Return (X, Y) of the center of cell containing provided text 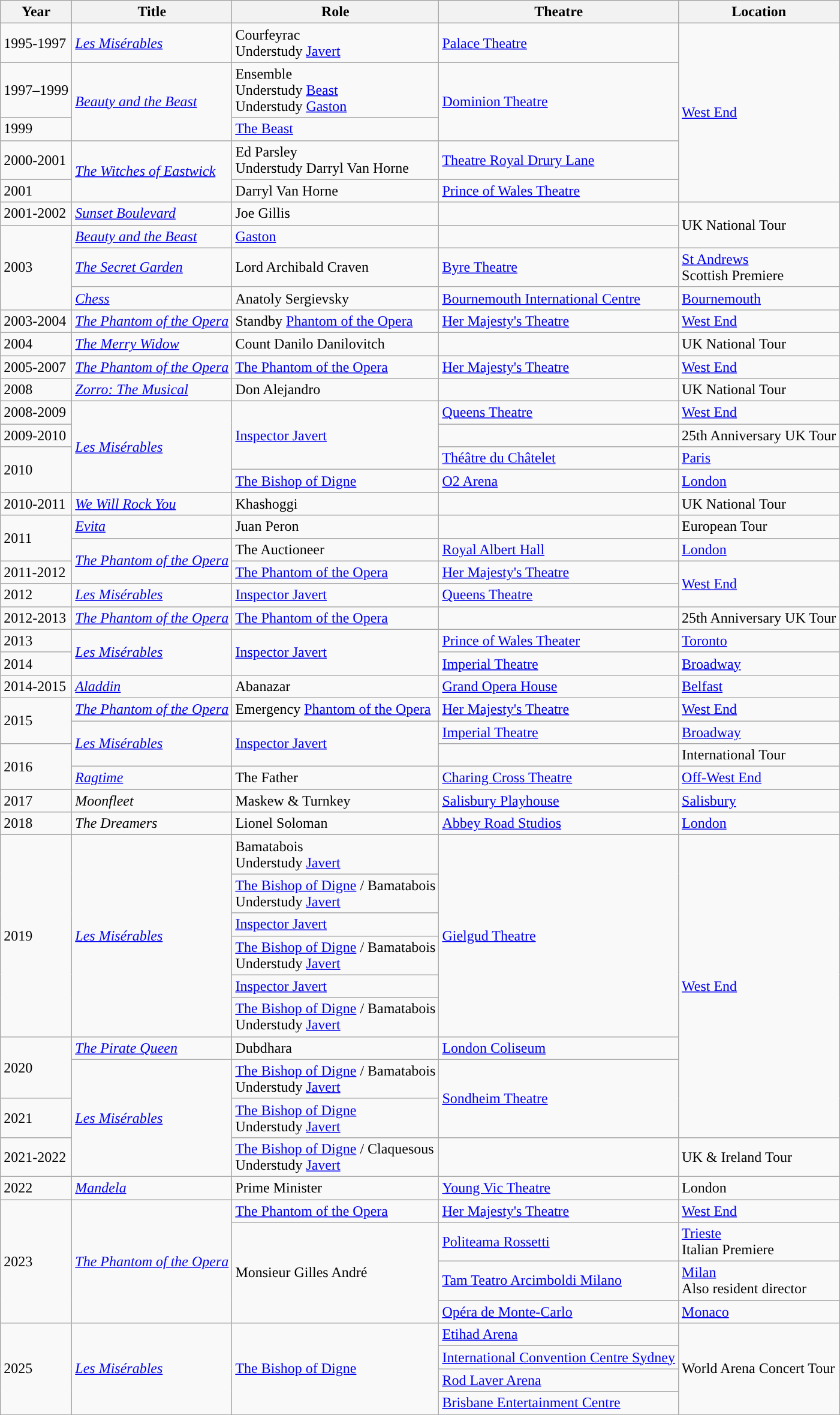
Brisbane Entertainment Centre (559, 1403)
Rod Laver Arena (559, 1380)
2010 (36, 470)
St AndrewsScottish Premiere (759, 268)
Abanazar (336, 686)
The Secret Garden (152, 268)
Maskew & Turnkey (336, 801)
2000-2001 (36, 160)
2018 (36, 824)
Aladdin (152, 686)
Year (36, 12)
The Bishop of DigneUnderstudy Javert (336, 1118)
The Pirate Queen (152, 1048)
2020 (36, 1068)
Chess (152, 298)
2003 (36, 268)
2021-2022 (36, 1156)
Palace Theatre (559, 43)
Politeama Rossetti (559, 1242)
Byre Theatre (559, 268)
2001 (36, 191)
2016 (36, 767)
Count Danilo Danilovitch (336, 344)
Don Alejandro (336, 390)
MilanAlso resident director (759, 1281)
London Coliseum (559, 1048)
Prime Minister (336, 1188)
2003-2004 (36, 321)
Toronto (759, 641)
2013 (36, 641)
Royal Albert Hall (559, 549)
Tam Teatro Arcimboldi Milano (559, 1281)
1995-1997 (36, 43)
The Merry Widow (152, 344)
Lord Archibald Craven (336, 268)
BamataboisUnderstudy Javert (336, 854)
1997–1999 (36, 90)
European Tour (759, 527)
Paris (759, 458)
Théâtre du Châtelet (559, 458)
2008-2009 (36, 413)
Sunset Boulevard (152, 214)
Evita (152, 527)
Ragtime (152, 778)
2011-2012 (36, 572)
2011 (36, 538)
2017 (36, 801)
Lionel Soloman (336, 824)
O2 Arena (559, 481)
Dominion Theatre (559, 101)
2014-2015 (36, 686)
Prince of Wales Theatre (559, 191)
UK & Ireland Tour (759, 1156)
Monaco (759, 1312)
The Father (336, 778)
The Witches of Eastwick (152, 172)
Etihad Arena (559, 1335)
World Arena Concert Tour (759, 1369)
TriesteItalian Premiere (759, 1242)
Zorro: The Musical (152, 390)
2014 (36, 663)
Dubdhara (336, 1048)
Moonfleet (152, 801)
Juan Peron (336, 527)
Belfast (759, 686)
Khashoggi (336, 504)
Emergency Phantom of the Opera (336, 709)
Standby Phantom of the Opera (336, 321)
2021 (36, 1118)
Title (152, 12)
Role (336, 12)
Charing Cross Theatre (559, 778)
2005-2007 (36, 366)
2012 (36, 595)
Off-West End (759, 778)
The Auctioneer (336, 549)
EnsembleUnderstudy BeastUnderstudy Gaston (336, 90)
Gaston (336, 236)
International Convention Centre Sydney (559, 1357)
Opéra de Monte-Carlo (559, 1312)
Theatre (559, 12)
Prince of Wales Theater (559, 641)
Grand Opera House (559, 686)
We Will Rock You (152, 504)
2025 (36, 1369)
Salisbury Playhouse (559, 801)
Gielgud Theatre (559, 936)
The Dreamers (152, 824)
Bournemouth International Centre (559, 298)
2008 (36, 390)
The Beast (336, 129)
Sondheim Theatre (559, 1098)
2001-2002 (36, 214)
2022 (36, 1188)
Abbey Road Studios (559, 824)
The Bishop of Digne / ClaquesousUnderstudy Javert (336, 1156)
2019 (36, 936)
Monsieur Gilles André (336, 1273)
2012-2013 (36, 618)
Salisbury (759, 801)
Joe Gillis (336, 214)
CourfeyracUnderstudy Javert (336, 43)
Location (759, 12)
Theatre Royal Drury Lane (559, 160)
1999 (36, 129)
2004 (36, 344)
Ed ParsleyUnderstudy Darryl Van Horne (336, 160)
Anatoly Sergievsky (336, 298)
International Tour (759, 755)
2023 (36, 1261)
Mandela (152, 1188)
2010-2011 (36, 504)
Bournemouth (759, 298)
Young Vic Theatre (559, 1188)
2009-2010 (36, 435)
2015 (36, 720)
Darryl Van Horne (336, 191)
